Detect which cell encompasses the target text, then output its [X, Y] center coordinate. 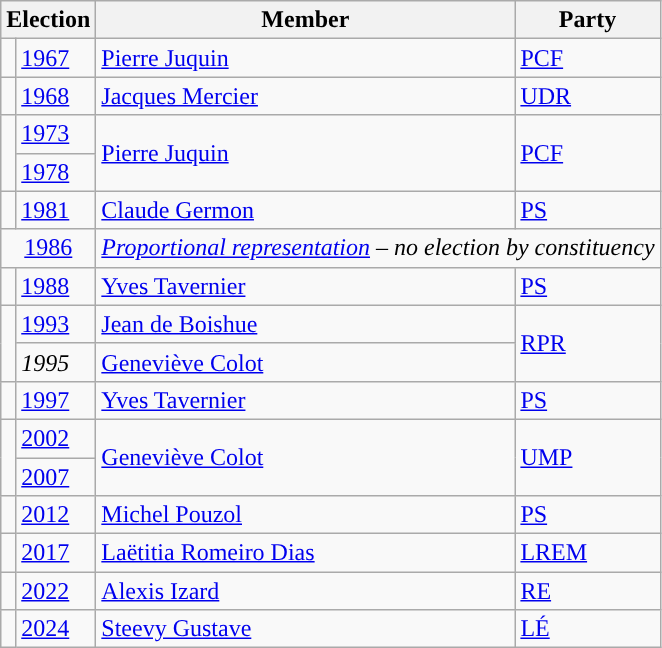
1997 [56, 400]
Member [306, 20]
Jean de Boishue [306, 324]
1981 [56, 210]
1978 [56, 172]
UDR [588, 96]
RE [588, 591]
LÉ [588, 629]
1968 [56, 96]
1967 [56, 58]
Election [48, 20]
1973 [56, 134]
Jacques Mercier [306, 96]
Proportional representation – no election by constituency [378, 248]
2002 [56, 438]
LREM [588, 553]
RPR [588, 343]
Laëtitia Romeiro Dias [306, 553]
1993 [56, 324]
2012 [56, 515]
2007 [56, 477]
1986 [48, 248]
1988 [56, 286]
Steevy Gustave [306, 629]
2017 [56, 553]
Alexis Izard [306, 591]
1995 [56, 362]
UMP [588, 457]
Michel Pouzol [306, 515]
2024 [56, 629]
2022 [56, 591]
Claude Germon [306, 210]
Party [588, 20]
